Pinpoint the cell where the given text exists, returning its [X, Y] midpoint coordinate. 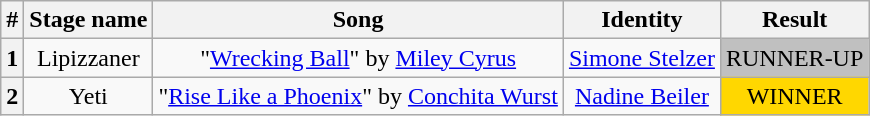
Yeti [88, 96]
Nadine Beiler [642, 96]
1 [12, 58]
RUNNER-UP [794, 58]
Simone Stelzer [642, 58]
Stage name [88, 20]
Result [794, 20]
WINNER [794, 96]
# [12, 20]
2 [12, 96]
"Wrecking Ball" by Miley Cyrus [358, 58]
"Rise Like a Phoenix" by Conchita Wurst [358, 96]
Identity [642, 20]
Lipizzaner [88, 58]
Song [358, 20]
